Return the [X, Y] coordinate for the center point of the cell that contains the specified text.  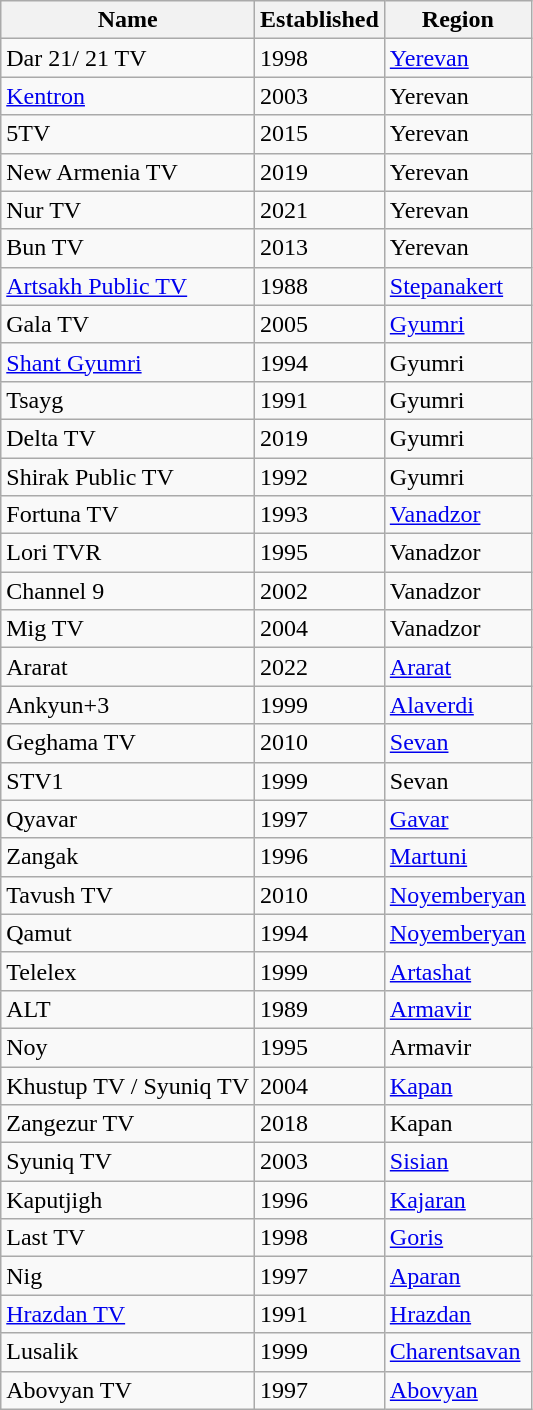
Telelex [128, 971]
Bun TV [128, 248]
Nig [128, 1276]
Geghama TV [128, 743]
Khustup TV / Syuniq TV [128, 1085]
2002 [320, 591]
New Armenia TV [128, 172]
2013 [320, 248]
Tsayg [128, 400]
Sisian [458, 1162]
Tavush TV [128, 895]
Lori TVR [128, 553]
Shirak Public TV [128, 477]
Delta TV [128, 438]
ALT [128, 1009]
Alaverdi [458, 705]
1993 [320, 515]
Goris [458, 1238]
2015 [320, 134]
Kajaran [458, 1200]
Zangak [128, 857]
Kaputjigh [128, 1200]
Lusalik [128, 1352]
Zangezur TV [128, 1124]
Hrazdan TV [128, 1314]
Abovyan TV [128, 1390]
Artashat [458, 971]
Qamut [128, 933]
2021 [320, 210]
Artsakh Public TV [128, 286]
Noy [128, 1047]
Nur TV [128, 210]
Ankyun+3 [128, 705]
Name [128, 20]
Stepanakert [458, 286]
2022 [320, 667]
5TV [128, 134]
1989 [320, 1009]
Gavar [458, 819]
Mig TV [128, 629]
Dar 21/ 21 TV [128, 58]
Region [458, 20]
2005 [320, 324]
Aparan [458, 1276]
2018 [320, 1124]
STV1 [128, 781]
Martuni [458, 857]
Fortuna TV [128, 515]
Abovyan [458, 1390]
1988 [320, 286]
Charentsavan [458, 1352]
Established [320, 20]
1992 [320, 477]
Last TV [128, 1238]
Gala TV [128, 324]
Kentron [128, 96]
Hrazdan [458, 1314]
Shant Gyumri [128, 362]
Qyavar [128, 819]
Channel 9 [128, 591]
Syuniq TV [128, 1162]
